Provide the (X, Y) coordinate of the cell's center where the given text is located.  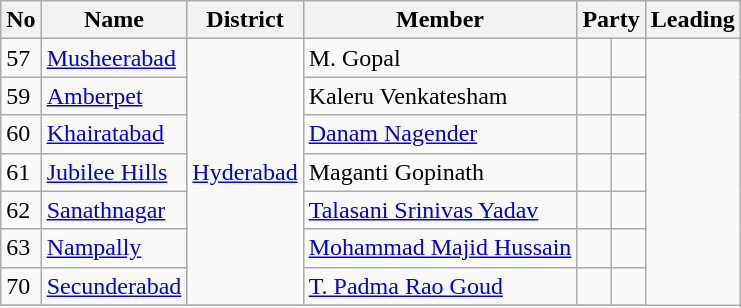
Khairatabad (114, 134)
61 (21, 172)
Kaleru Venkatesham (440, 96)
No (21, 20)
Jubilee Hills (114, 172)
T. Padma Rao Goud (440, 286)
District (245, 20)
62 (21, 210)
Musheerabad (114, 58)
Danam Nagender (440, 134)
Member (440, 20)
Secunderabad (114, 286)
60 (21, 134)
59 (21, 96)
Mohammad Majid Hussain (440, 248)
Sanathnagar (114, 210)
Amberpet (114, 96)
Nampally (114, 248)
57 (21, 58)
Party (611, 20)
Hyderabad (245, 172)
63 (21, 248)
70 (21, 286)
Maganti Gopinath (440, 172)
Talasani Srinivas Yadav (440, 210)
Leading (692, 20)
M. Gopal (440, 58)
Name (114, 20)
